Detect which cell encompasses the target text, then output its [X, Y] center coordinate. 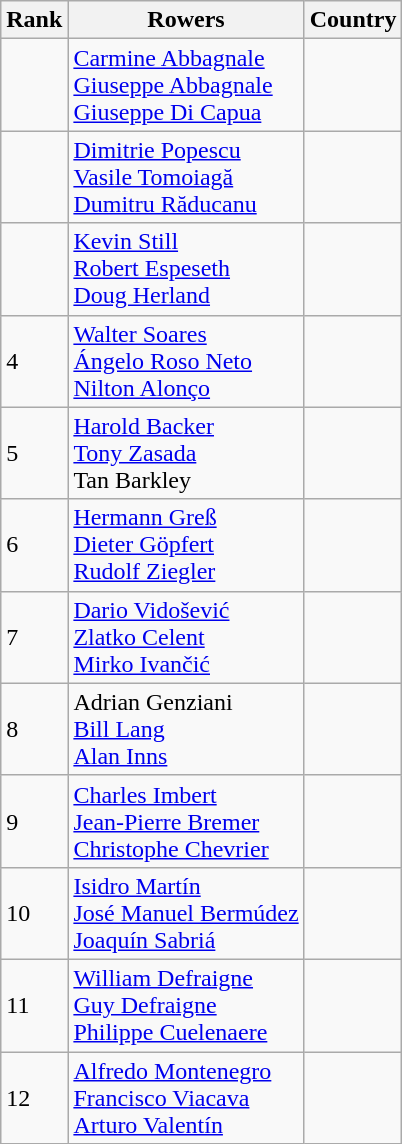
10 [34, 913]
5 [34, 453]
9 [34, 821]
Harold BackerTony ZasadaTan Barkley [186, 453]
Dimitrie PopescuVasile TomoiagăDumitru Răducanu [186, 177]
7 [34, 637]
Rowers [186, 20]
Walter SoaresÁngelo Roso NetoNilton Alonço [186, 361]
Isidro MartínJosé Manuel BermúdezJoaquín Sabriá [186, 913]
11 [34, 1005]
Dario VidoševićZlatko CelentMirko Ivančić [186, 637]
William DefraigneGuy DefraignePhilippe Cuelenaere [186, 1005]
Carmine AbbagnaleGiuseppe AbbagnaleGiuseppe Di Capua [186, 85]
Alfredo MontenegroFrancisco ViacavaArturo Valentín [186, 1098]
Charles ImbertJean-Pierre BremerChristophe Chevrier [186, 821]
6 [34, 545]
4 [34, 361]
12 [34, 1098]
Adrian GenzianiBill LangAlan Inns [186, 729]
8 [34, 729]
Rank [34, 20]
Hermann GreßDieter GöpfertRudolf Ziegler [186, 545]
Kevin StillRobert EspesethDoug Herland [186, 269]
Country [353, 20]
